Determine the (X, Y) coordinate at the center of the cell enclosing the given text.  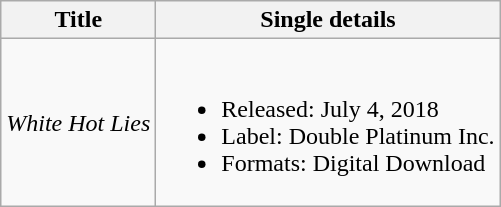
White Hot Lies (78, 122)
Title (78, 20)
Single details (328, 20)
Released: July 4, 2018Label: Double Platinum Inc.Formats: Digital Download (328, 122)
